Pinpoint the cell where the given text exists, returning its [x, y] midpoint coordinate. 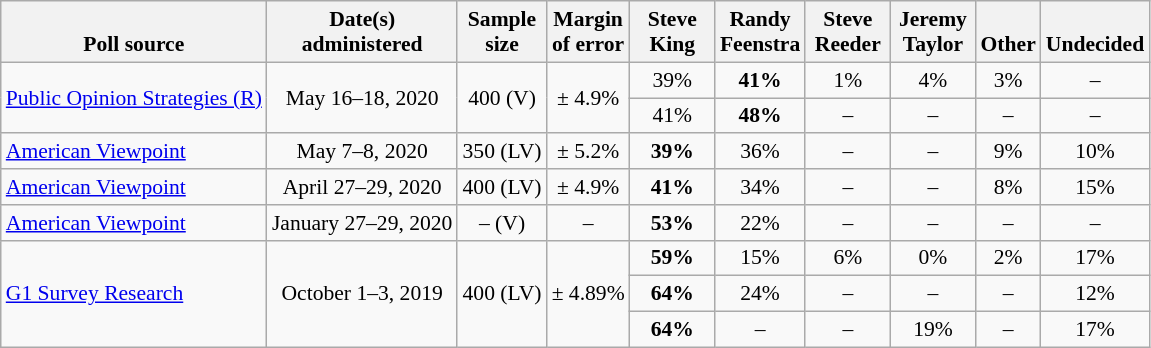
59% [672, 258]
May 16–18, 2020 [362, 98]
SteveKing [672, 32]
4% [932, 80]
400 (V) [502, 98]
± 5.2% [588, 152]
Undecided [1095, 32]
36% [760, 152]
350 (LV) [502, 152]
Public Opinion Strategies (R) [134, 98]
48% [760, 116]
34% [760, 187]
Marginof error [588, 32]
6% [848, 258]
19% [932, 330]
RandyFeenstra [760, 32]
JeremyTaylor [932, 32]
22% [760, 223]
Date(s)administered [362, 32]
1% [848, 80]
10% [1095, 152]
2% [1008, 258]
Poll source [134, 32]
– (V) [502, 223]
3% [1008, 80]
53% [672, 223]
May 7–8, 2020 [362, 152]
SteveReeder [848, 32]
January 27–29, 2020 [362, 223]
9% [1008, 152]
24% [760, 294]
Other [1008, 32]
April 27–29, 2020 [362, 187]
October 1–3, 2019 [362, 294]
0% [932, 258]
Samplesize [502, 32]
8% [1008, 187]
12% [1095, 294]
G1 Survey Research [134, 294]
± 4.89% [588, 294]
